Provide the (x, y) coordinate of the cell's center where the given text is located.  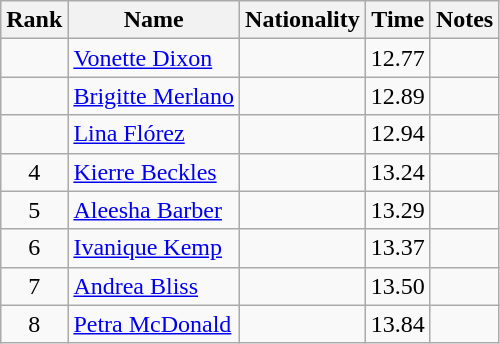
12.77 (398, 58)
Kierre Beckles (154, 172)
Brigitte Merlano (154, 96)
13.24 (398, 172)
Andrea Bliss (154, 286)
Vonette Dixon (154, 58)
8 (34, 324)
Petra McDonald (154, 324)
Aleesha Barber (154, 210)
Name (154, 20)
Lina Flórez (154, 134)
13.29 (398, 210)
Time (398, 20)
13.50 (398, 286)
7 (34, 286)
Rank (34, 20)
Ivanique Kemp (154, 248)
Notes (464, 20)
13.84 (398, 324)
13.37 (398, 248)
Nationality (303, 20)
12.89 (398, 96)
12.94 (398, 134)
4 (34, 172)
6 (34, 248)
5 (34, 210)
